Pinpoint the cell where the given text exists, returning its (X, Y) midpoint coordinate. 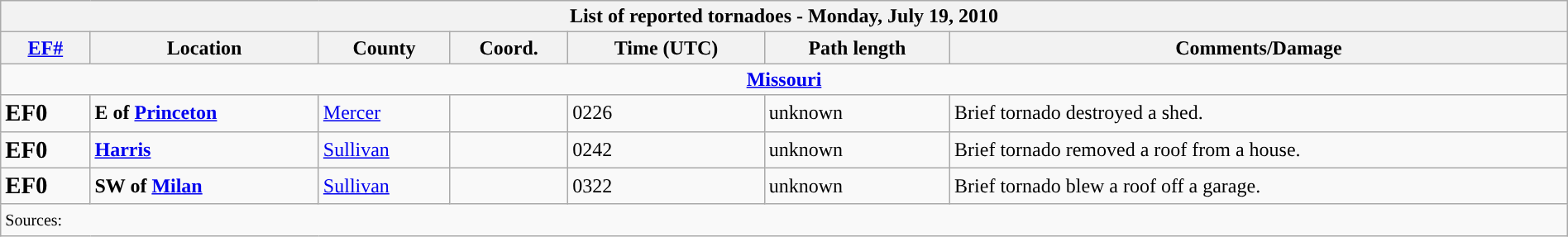
Path length (857, 48)
Missouri (784, 79)
EF# (45, 48)
Brief tornado blew a roof off a garage. (1259, 186)
Location (204, 48)
E of Princeton (204, 113)
Time (UTC) (667, 48)
Mercer (384, 113)
County (384, 48)
Coord. (509, 48)
List of reported tornadoes - Monday, July 19, 2010 (784, 17)
0242 (667, 149)
Brief tornado removed a roof from a house. (1259, 149)
0226 (667, 113)
Brief tornado destroyed a shed. (1259, 113)
Harris (204, 149)
0322 (667, 186)
Comments/Damage (1259, 48)
SW of Milan (204, 186)
Sources: (784, 220)
